Capture the cell that displays the provided text and extract its [x, y] central coordinate. 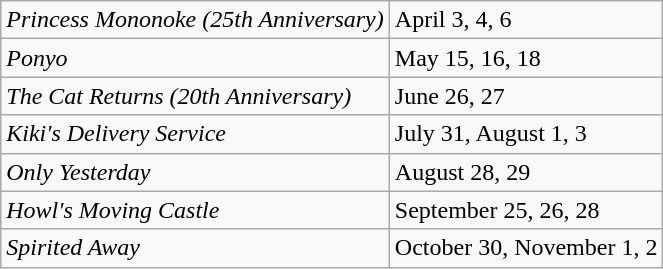
October 30, November 1, 2 [526, 248]
May 15, 16, 18 [526, 58]
September 25, 26, 28 [526, 210]
The Cat Returns (20th Anniversary) [196, 96]
August 28, 29 [526, 172]
July 31, August 1, 3 [526, 134]
June 26, 27 [526, 96]
Kiki's Delivery Service [196, 134]
Princess Mononoke (25th Anniversary) [196, 20]
Only Yesterday [196, 172]
April 3, 4, 6 [526, 20]
Howl's Moving Castle [196, 210]
Spirited Away [196, 248]
Ponyo [196, 58]
